Capture the cell that displays the provided text and extract its (X, Y) central coordinate. 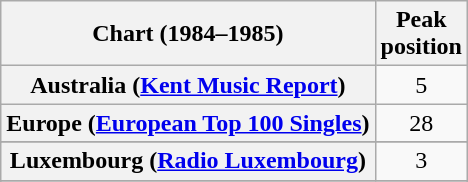
Luxembourg (Radio Luxembourg) (188, 161)
Europe (European Top 100 Singles) (188, 123)
5 (421, 85)
Peakposition (421, 34)
Chart (1984–1985) (188, 34)
Australia (Kent Music Report) (188, 85)
3 (421, 161)
28 (421, 123)
